Return the [x, y] coordinate for the center point of the cell that contains the specified text.  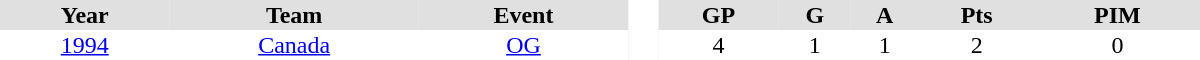
Event [524, 15]
Team [294, 15]
2 [976, 45]
PIM [1118, 15]
A [885, 15]
4 [718, 45]
Pts [976, 15]
1994 [85, 45]
OG [524, 45]
G [815, 15]
GP [718, 15]
Canada [294, 45]
Year [85, 15]
0 [1118, 45]
